For the text-containing cell, return its midpoint in (x, y) coordinate format. 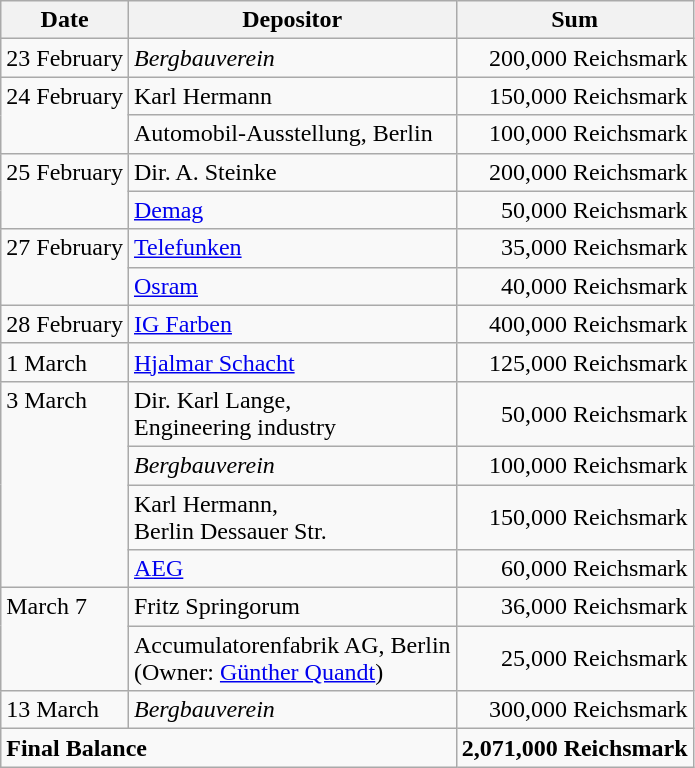
Date (65, 20)
Fritz Springorum (292, 607)
25,000 Reichsmark (574, 658)
13 March (65, 710)
IG Farben (292, 324)
Dir. A. Steinke (292, 172)
Automobil-Ausstellung, Berlin (292, 134)
AEG (292, 569)
35,000 Reichsmark (574, 248)
23 February (65, 58)
Hjalmar Schacht (292, 362)
3 March (65, 484)
Final Balance (228, 748)
March 7 (65, 640)
Depositor (292, 20)
Sum (574, 20)
25 February (65, 191)
24 February (65, 115)
40,000 Reichsmark (574, 286)
300,000 Reichsmark (574, 710)
Karl Hermann, Berlin Dessauer Str. (292, 516)
Karl Hermann (292, 96)
27 February (65, 267)
400,000 Reichsmark (574, 324)
Accumulatorenfabrik AG, Berlin (Owner: Günther Quandt) (292, 658)
125,000 Reichsmark (574, 362)
28 February (65, 324)
1 March (65, 362)
60,000 Reichsmark (574, 569)
2,071,000 Reichsmark (574, 748)
36,000 Reichsmark (574, 607)
Dir. Karl Lange, Engineering industry (292, 414)
Osram (292, 286)
Telefunken (292, 248)
Demag (292, 210)
